Provide the [x, y] coordinate of the cell's center where the given text is located.  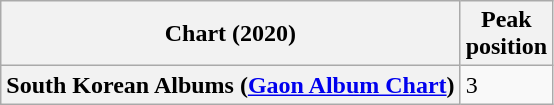
Chart (2020) [230, 34]
3 [506, 85]
South Korean Albums (Gaon Album Chart) [230, 85]
Peakposition [506, 34]
